Find where the given text appears and provide that cell's center as [x, y] coordinate. 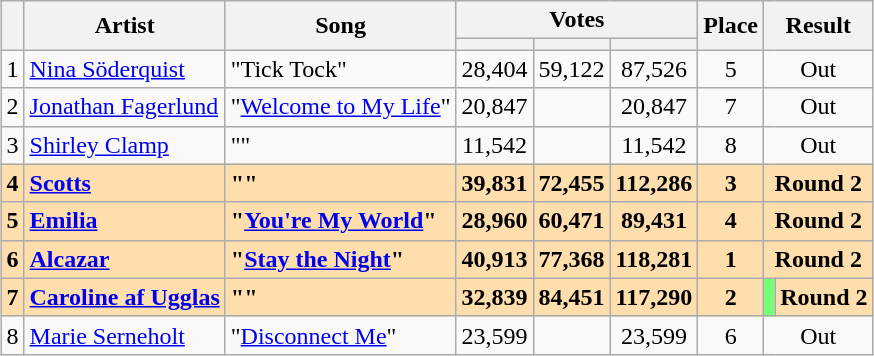
"Stay the Night" [340, 259]
Jonathan Fagerlund [124, 107]
Result [819, 26]
Scotts [124, 183]
"Disconnect Me" [340, 335]
Place [731, 26]
Emilia [124, 221]
60,471 [572, 221]
Caroline af Ugglas [124, 297]
59,122 [572, 69]
Shirley Clamp [124, 145]
"Welcome to My Life" [340, 107]
87,526 [654, 69]
118,281 [654, 259]
Song [340, 26]
Artist [124, 26]
28,404 [494, 69]
72,455 [572, 183]
77,368 [572, 259]
117,290 [654, 297]
Votes [577, 20]
"Tick Tock" [340, 69]
"You're My World" [340, 221]
39,831 [494, 183]
84,451 [572, 297]
Alcazar [124, 259]
112,286 [654, 183]
28,960 [494, 221]
Nina Söderquist [124, 69]
32,839 [494, 297]
40,913 [494, 259]
Marie Serneholt [124, 335]
89,431 [654, 221]
